Output the (x, y) coordinate of the center of the cell containing the given text.  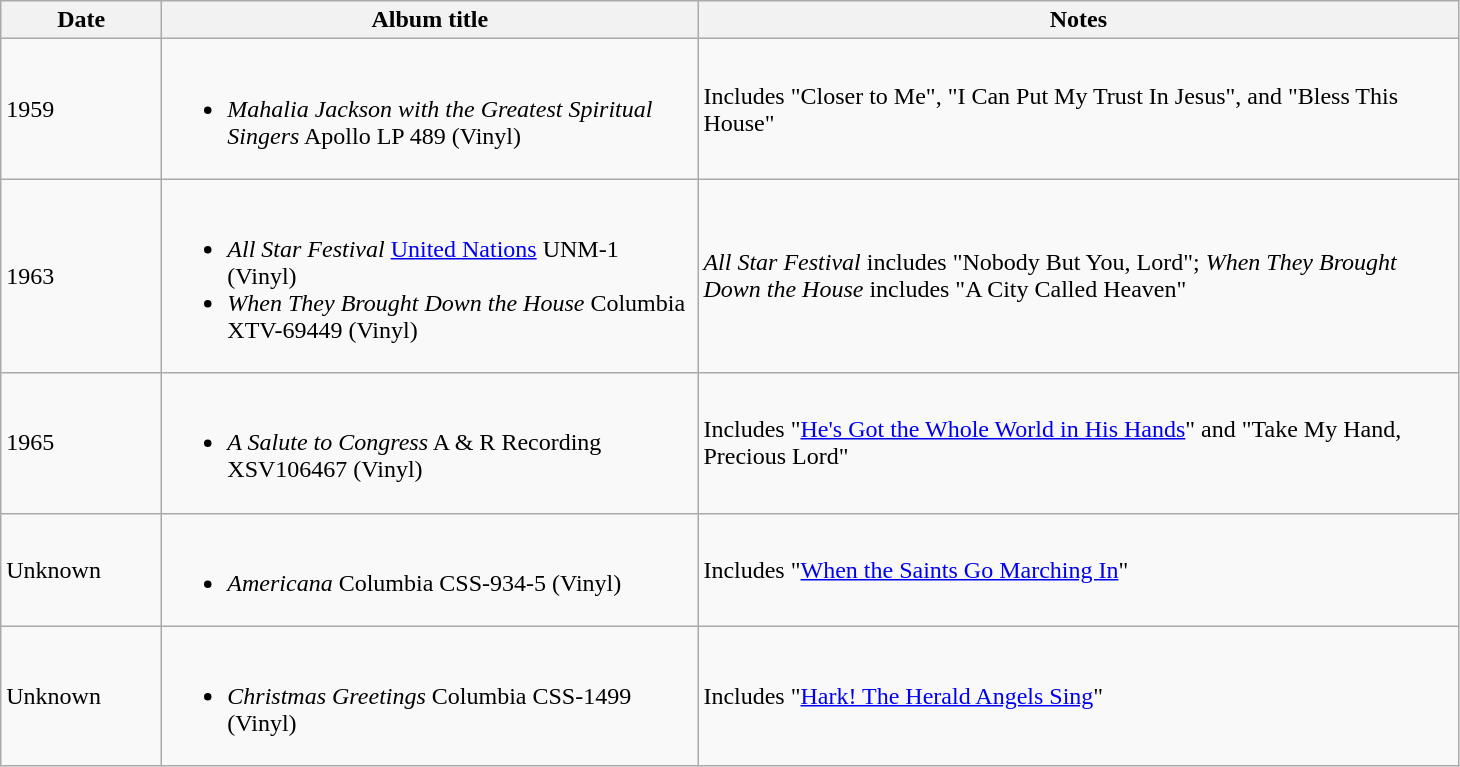
All Star Festival includes "Nobody But You, Lord"; When They Brought Down the House includes "A City Called Heaven" (1078, 276)
Includes "When the Saints Go Marching In" (1078, 570)
Date (82, 20)
Includes "Hark! The Herald Angels Sing" (1078, 696)
1965 (82, 443)
1963 (82, 276)
Mahalia Jackson with the Greatest Spiritual Singers Apollo LP 489 (Vinyl) (430, 109)
1959 (82, 109)
Notes (1078, 20)
All Star Festival United Nations UNM-1 (Vinyl)When They Brought Down the House Columbia XTV-69449 (Vinyl) (430, 276)
Americana Columbia CSS-934-5 (Vinyl) (430, 570)
Album title (430, 20)
Christmas Greetings Columbia CSS-1499 (Vinyl) (430, 696)
A Salute to Congress A & R Recording XSV106467 (Vinyl) (430, 443)
Includes "He's Got the Whole World in His Hands" and "Take My Hand, Precious Lord" (1078, 443)
Includes "Closer to Me", "I Can Put My Trust In Jesus", and "Bless This House" (1078, 109)
